Identify which cell holds the provided text, then report its [x, y] central coordinate. 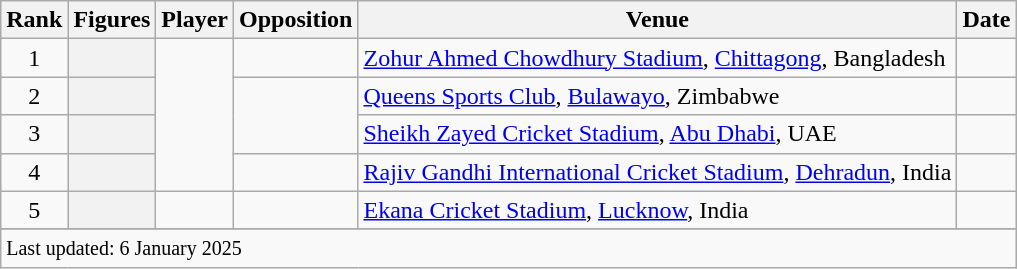
Last updated: 6 January 2025 [508, 248]
Player [195, 20]
1 [34, 58]
Ekana Cricket Stadium, Lucknow, India [658, 210]
Rajiv Gandhi International Cricket Stadium, Dehradun, India [658, 172]
Queens Sports Club, Bulawayo, Zimbabwe [658, 96]
4 [34, 172]
Venue [658, 20]
2 [34, 96]
Rank [34, 20]
5 [34, 210]
Sheikh Zayed Cricket Stadium, Abu Dhabi, UAE [658, 134]
Date [986, 20]
Zohur Ahmed Chowdhury Stadium, Chittagong, Bangladesh [658, 58]
3 [34, 134]
Opposition [296, 20]
Figures [112, 20]
